Detect which cell encompasses the target text, then output its (X, Y) center coordinate. 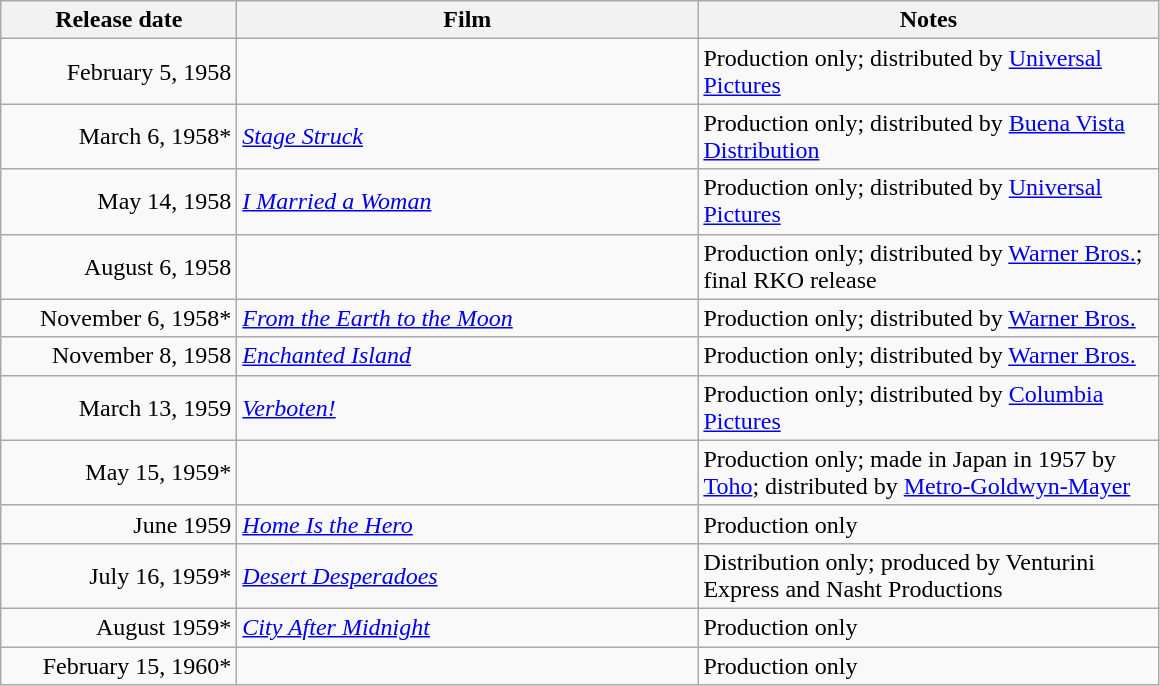
May 14, 1958 (119, 202)
Production only; distributed by Warner Bros.; final RKO release (928, 266)
March 13, 1959 (119, 408)
Production only; distributed by Columbia Pictures (928, 408)
Home Is the Hero (468, 524)
July 16, 1959* (119, 576)
June 1959 (119, 524)
Release date (119, 20)
November 8, 1958 (119, 356)
Film (468, 20)
Notes (928, 20)
Stage Struck (468, 136)
Production only; made in Japan in 1957 by Toho; distributed by Metro-Goldwyn-Mayer (928, 472)
February 15, 1960* (119, 665)
From the Earth to the Moon (468, 318)
Production only; distributed by Buena Vista Distribution (928, 136)
August 1959* (119, 627)
Distribution only; produced by Venturini Express and Nasht Productions (928, 576)
March 6, 1958* (119, 136)
I Married a Woman (468, 202)
City After Midnight (468, 627)
Enchanted Island (468, 356)
Desert Desperadoes (468, 576)
August 6, 1958 (119, 266)
May 15, 1959* (119, 472)
Verboten! (468, 408)
November 6, 1958* (119, 318)
February 5, 1958 (119, 72)
